Identify which cell holds the provided text, then report its (x, y) central coordinate. 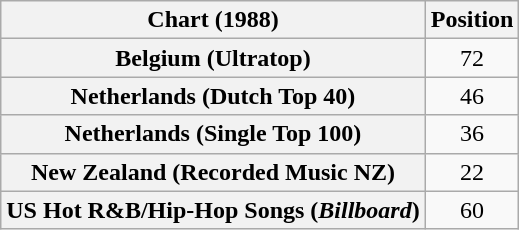
Chart (1988) (213, 20)
US Hot R&B/Hip-Hop Songs (Billboard) (213, 210)
New Zealand (Recorded Music NZ) (213, 172)
Netherlands (Dutch Top 40) (213, 96)
Netherlands (Single Top 100) (213, 134)
Belgium (Ultratop) (213, 58)
36 (472, 134)
22 (472, 172)
46 (472, 96)
60 (472, 210)
Position (472, 20)
72 (472, 58)
